Search for the cell housing the specified text and yield its (x, y) center coordinate. 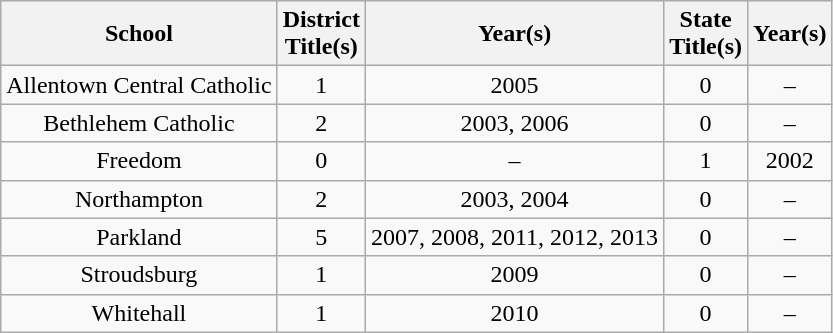
2003, 2006 (514, 123)
Freedom (139, 161)
DistrictTitle(s) (321, 34)
Allentown Central Catholic (139, 85)
2010 (514, 313)
2005 (514, 85)
School (139, 34)
2003, 2004 (514, 199)
Stroudsburg (139, 275)
Bethlehem Catholic (139, 123)
StateTitle(s) (706, 34)
2007, 2008, 2011, 2012, 2013 (514, 237)
5 (321, 237)
Northampton (139, 199)
2009 (514, 275)
2002 (790, 161)
Whitehall (139, 313)
Parkland (139, 237)
